Search for the cell housing the specified text and yield its (X, Y) center coordinate. 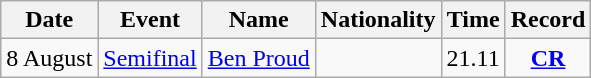
CR (548, 58)
Ben Proud (258, 58)
Time (473, 20)
8 August (50, 58)
Record (548, 20)
Date (50, 20)
Name (258, 20)
Semifinal (150, 58)
Nationality (378, 20)
Event (150, 20)
21.11 (473, 58)
